Detect which cell encompasses the target text, then output its [x, y] center coordinate. 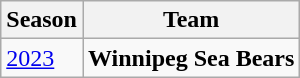
Winnipeg Sea Bears [190, 58]
2023 [42, 58]
Season [42, 20]
Team [190, 20]
